Pinpoint the cell where the given text exists, returning its (x, y) midpoint coordinate. 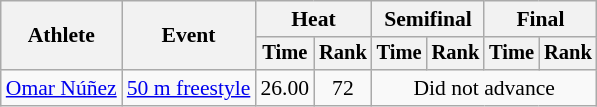
Heat (313, 19)
72 (343, 88)
Final (540, 19)
Athlete (62, 36)
26.00 (284, 88)
Did not advance (484, 88)
Semifinal (428, 19)
Omar Núñez (62, 88)
50 m freestyle (189, 88)
Event (189, 36)
